Determine the [X, Y] coordinate at the center of the cell enclosing the given text.  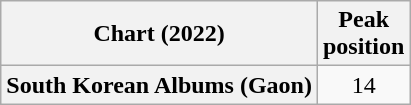
14 [363, 85]
South Korean Albums (Gaon) [160, 85]
Peakposition [363, 34]
Chart (2022) [160, 34]
